Extract the (X, Y) coordinate from the center of the cell holding the provided text.  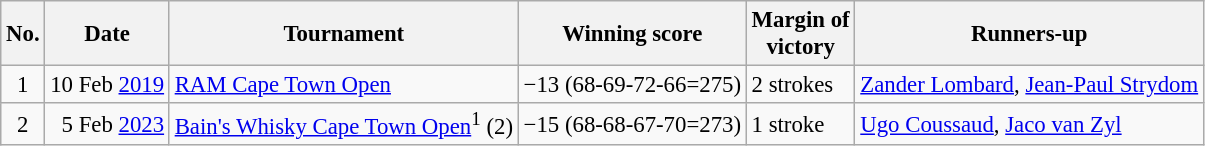
RAM Cape Town Open (344, 85)
10 Feb 2019 (107, 85)
No. (23, 34)
Ugo Coussaud, Jaco van Zyl (1029, 124)
−15 (68-68-67-70=273) (632, 124)
Margin ofvictory (800, 34)
5 Feb 2023 (107, 124)
Zander Lombard, Jean-Paul Strydom (1029, 85)
−13 (68-69-72-66=275) (632, 85)
1 stroke (800, 124)
Winning score (632, 34)
Tournament (344, 34)
1 (23, 85)
Runners-up (1029, 34)
Date (107, 34)
2 (23, 124)
2 strokes (800, 85)
Bain's Whisky Cape Town Open1 (2) (344, 124)
